Return the [x, y] coordinate for the center point of the cell that contains the specified text.  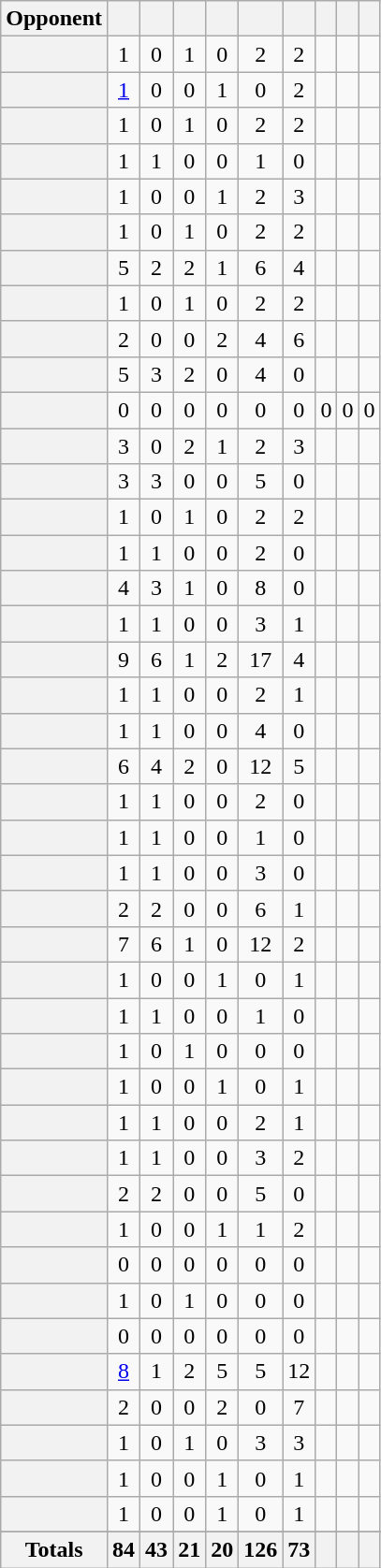
9 [124, 660]
126 [260, 1549]
20 [223, 1549]
17 [260, 660]
Totals [54, 1549]
43 [157, 1549]
84 [124, 1549]
21 [189, 1549]
73 [300, 1549]
Opponent [54, 19]
